Return [x, y] of the center of cell containing provided text 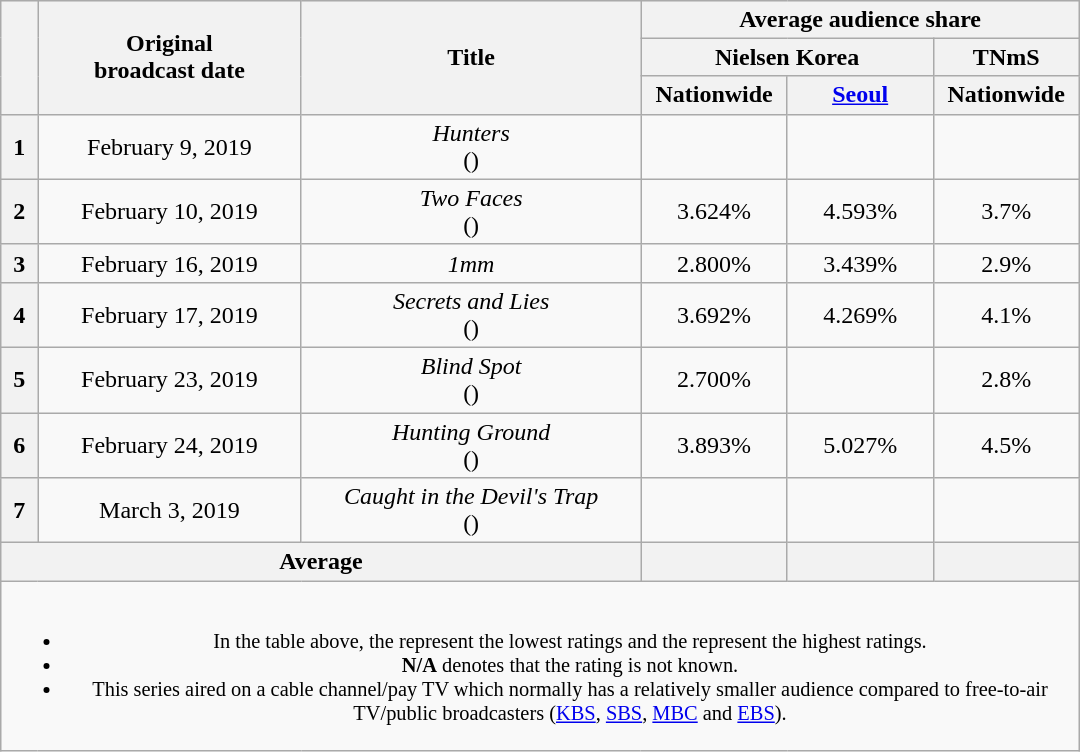
February 24, 2019 [170, 444]
2.8% [1006, 380]
4.5% [1006, 444]
Secrets and Lies() [471, 314]
Title [471, 57]
3.7% [1006, 212]
Hunters() [471, 146]
7 [20, 510]
Average [321, 562]
5.027% [860, 444]
4.269% [860, 314]
February 10, 2019 [170, 212]
4 [20, 314]
March 3, 2019 [170, 510]
Hunting Ground() [471, 444]
1mm [471, 263]
4.1% [1006, 314]
6 [20, 444]
4.593% [860, 212]
TNmS [1006, 57]
3.624% [714, 212]
February 23, 2019 [170, 380]
3.692% [714, 314]
5 [20, 380]
Nielsen Korea [787, 57]
2.9% [1006, 263]
Caught in the Devil's Trap() [471, 510]
February 9, 2019 [170, 146]
3 [20, 263]
3.439% [860, 263]
3.893% [714, 444]
2.700% [714, 380]
February 17, 2019 [170, 314]
Seoul [860, 95]
2.800% [714, 263]
Originalbroadcast date [170, 57]
Average audience share [860, 19]
Blind Spot() [471, 380]
Two Faces() [471, 212]
1 [20, 146]
February 16, 2019 [170, 263]
2 [20, 212]
